Identify which cell holds the provided text, then report its (x, y) central coordinate. 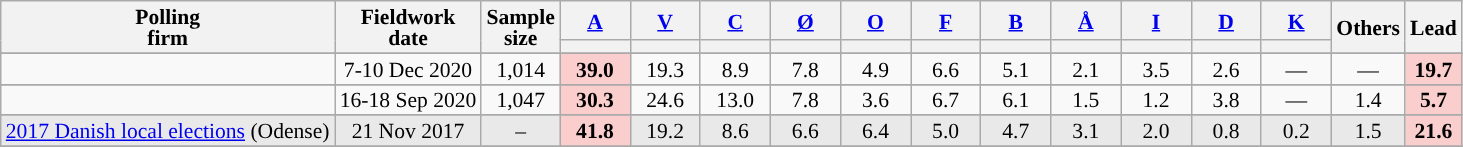
Pollingfirm (168, 27)
3.8 (1226, 100)
1,047 (520, 100)
V (665, 20)
3.1 (1086, 132)
6.7 (946, 100)
B (1016, 20)
2.0 (1156, 132)
5.0 (946, 132)
K (1296, 20)
2.1 (1086, 68)
D (1226, 20)
1.2 (1156, 100)
Å (1086, 20)
C (735, 20)
1,014 (520, 68)
A (595, 20)
I (1156, 20)
30.3 (595, 100)
21 Nov 2017 (408, 132)
41.8 (595, 132)
6.4 (875, 132)
39.0 (595, 68)
21.6 (1434, 132)
8.6 (735, 132)
1.4 (1368, 100)
8.9 (735, 68)
4.7 (1016, 132)
4.9 (875, 68)
3.5 (1156, 68)
Samplesize (520, 27)
2.6 (1226, 68)
0.2 (1296, 132)
6.1 (1016, 100)
2017 Danish local elections (Odense) (168, 132)
16-18 Sep 2020 (408, 100)
Ø (805, 20)
Fieldworkdate (408, 27)
5.7 (1434, 100)
– (520, 132)
5.1 (1016, 68)
F (946, 20)
Lead (1434, 27)
0.8 (1226, 132)
19.3 (665, 68)
19.2 (665, 132)
Others (1368, 27)
7-10 Dec 2020 (408, 68)
24.6 (665, 100)
O (875, 20)
13.0 (735, 100)
19.7 (1434, 68)
3.6 (875, 100)
